For the text-containing cell, return its midpoint in [X, Y] coordinate format. 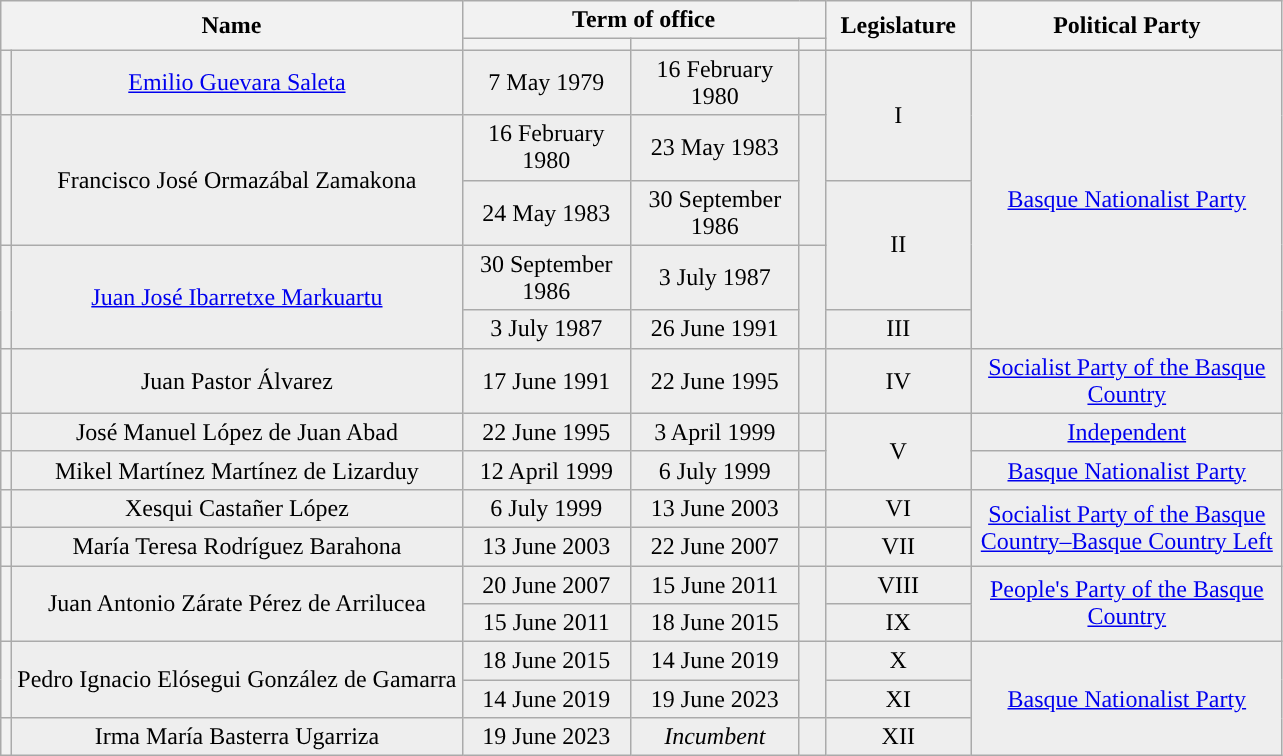
XI [898, 699]
Francisco José Ormazábal Zamakona [237, 180]
Term of office [644, 20]
VIII [898, 585]
José Manuel López de Juan Abad [237, 432]
Mikel Martínez Martínez de Lizarduy [237, 470]
Socialist Party of the Basque Country–Basque Country Left [1126, 527]
María Teresa Rodríguez Barahona [237, 546]
X [898, 661]
Irma María Basterra Ugarriza [237, 737]
VI [898, 508]
People's Party of the Basque Country [1126, 604]
IV [898, 380]
20 June 2007 [546, 585]
III [898, 329]
I [898, 115]
3 April 1999 [716, 432]
VII [898, 546]
Pedro Ignacio Elósegui González de Gamarra [237, 680]
26 June 1991 [716, 329]
Juan José Ibarretxe Markuartu [237, 296]
23 May 1983 [716, 148]
Political Party [1126, 26]
Socialist Party of the Basque Country [1126, 380]
12 April 1999 [546, 470]
IX [898, 623]
Juan Pastor Álvarez [237, 380]
17 June 1991 [546, 380]
Emilio Guevara Saleta [237, 82]
Xesqui Castañer López [237, 508]
Legislature [898, 26]
Name [232, 26]
Independent [1126, 432]
24 May 1983 [546, 212]
V [898, 451]
II [898, 245]
Juan Antonio Zárate Pérez de Arrilucea [237, 604]
22 June 2007 [716, 546]
XII [898, 737]
Incumbent [716, 737]
7 May 1979 [546, 82]
